Extract the (x, y) coordinate from the center of the cell holding the provided text.  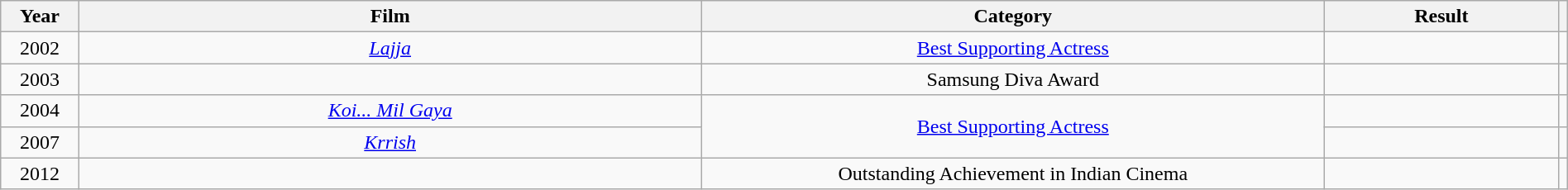
Category (1012, 17)
Krrish (390, 142)
Film (390, 17)
2012 (40, 173)
2003 (40, 79)
Koi... Mil Gaya (390, 111)
Year (40, 17)
2007 (40, 142)
Samsung Diva Award (1012, 79)
2004 (40, 111)
Result (1441, 17)
Lajja (390, 48)
Outstanding Achievement in Indian Cinema (1012, 173)
2002 (40, 48)
